Pinpoint the cell where the given text exists, returning its (x, y) midpoint coordinate. 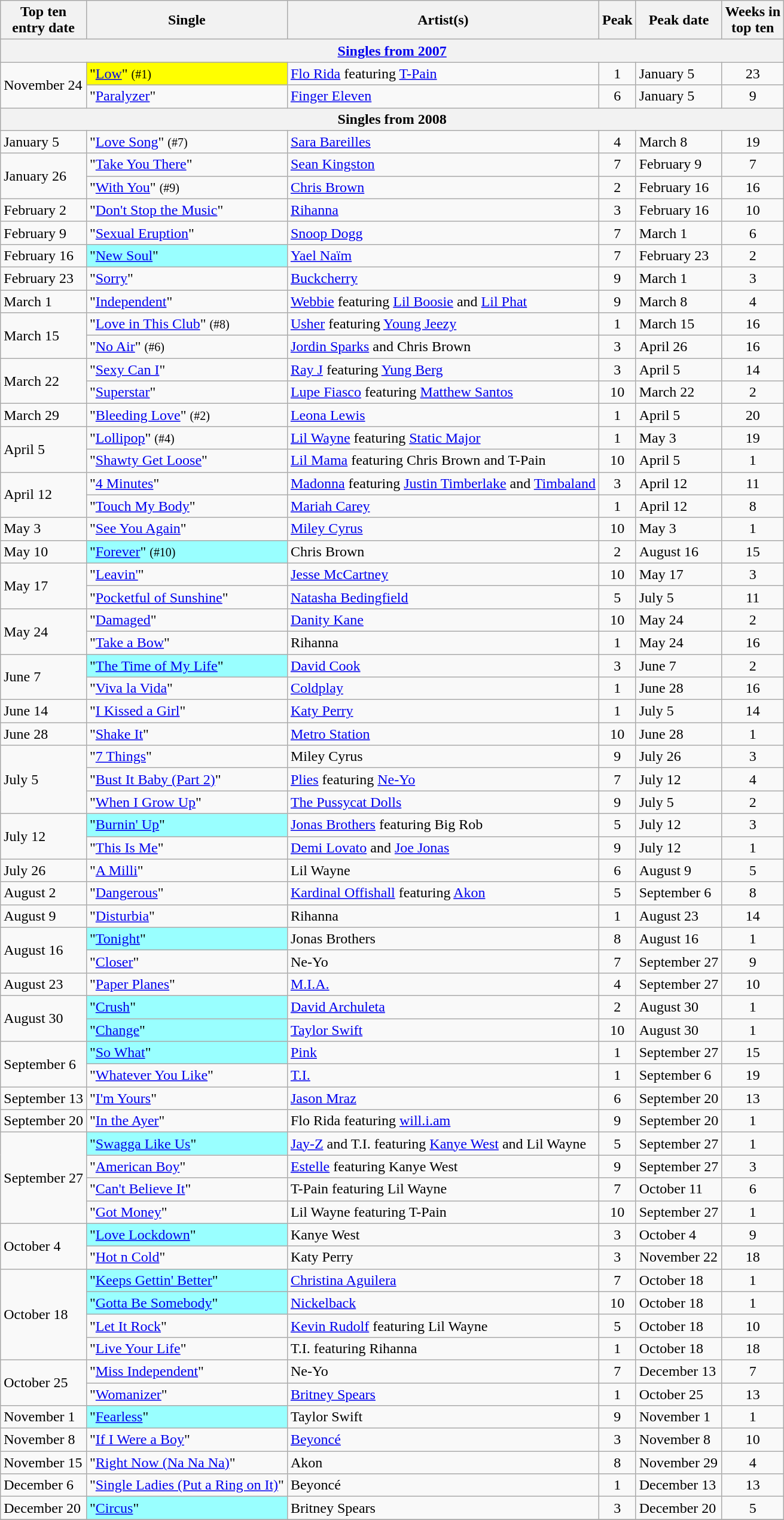
"Superstar" (187, 392)
"Keeps Gettin' Better" (187, 1280)
Yael Naïm (443, 255)
November 22 (679, 1257)
"Let It Rock" (187, 1326)
"Fearless" (187, 1417)
20 (753, 415)
"I Kissed a Girl" (187, 711)
"See You Again" (187, 529)
The Pussycat Dolls (443, 802)
Peak date (679, 20)
April 26 (679, 347)
Pink (443, 1053)
November 29 (679, 1463)
"Change" (187, 1029)
Artist(s) (443, 20)
Natasha Bedingfield (443, 597)
Snoop Dogg (443, 233)
"Womanizer" (187, 1394)
"Lollipop" (#4) (187, 438)
M.I.A. (443, 984)
"Tonight" (187, 939)
"Sexual Eruption" (187, 233)
Webbie featuring Lil Boosie and Lil Phat (443, 301)
"No Air" (#6) (187, 347)
"Dangerous" (187, 893)
"Love Lockdown" (187, 1235)
Leona Lewis (443, 415)
"Disturbia" (187, 916)
"Paper Planes" (187, 984)
"I'm Yours" (187, 1098)
"Miss Independent" (187, 1371)
Weeks intop ten (753, 20)
February 2 (44, 210)
Jordin Sparks and Chris Brown (443, 347)
May 10 (44, 552)
David Cook (443, 666)
Estelle featuring Kanye West (443, 1166)
Kardinal Offishall featuring Akon (443, 893)
Top tenentry date (44, 20)
"Bust It Baby (Part 2)" (187, 779)
Jason Mraz (443, 1098)
"7 Things" (187, 757)
Usher featuring Young Jeezy (443, 324)
"Burnin' Up" (187, 825)
Madonna featuring Justin Timberlake and Timbaland (443, 483)
"Pocketful of Sunshine" (187, 597)
"Love in This Club" (#8) (187, 324)
Flo Rida featuring T-Pain (443, 74)
"Closer" (187, 961)
Buckcherry (443, 278)
"Viva la Vida" (187, 689)
"Can't Believe It" (187, 1189)
"Sexy Can I" (187, 370)
November 15 (44, 1463)
"In the Ayer" (187, 1121)
"Independent" (187, 301)
"Swagga Like Us" (187, 1144)
Danity Kane (443, 620)
"Take a Bow" (187, 642)
"Love Song" (#7) (187, 142)
"Whatever You Like" (187, 1076)
"Got Money" (187, 1212)
Nickelback (443, 1303)
"Don't Stop the Music" (187, 210)
"New Soul" (187, 255)
December 6 (44, 1485)
"Right Now (Na Na Na)" (187, 1463)
Lupe Fiasco featuring Matthew Santos (443, 392)
Jesse McCartney (443, 574)
"Shawty Get Loose" (187, 461)
"Crush" (187, 1007)
"Gotta Be Somebody" (187, 1303)
Sean Kingston (443, 165)
March 29 (44, 415)
Ray J featuring Yung Berg (443, 370)
Single (187, 20)
Jonas Brothers featuring Big Rob (443, 825)
"This Is Me" (187, 848)
Kanye West (443, 1235)
"4 Minutes" (187, 483)
September 13 (44, 1098)
"Damaged" (187, 620)
Lil Wayne featuring Static Major (443, 438)
T.I. featuring Rihanna (443, 1348)
Finger Eleven (443, 96)
"When I Grow Up" (187, 802)
Lil Wayne (443, 870)
Sara Bareilles (443, 142)
"The Time of My Life" (187, 666)
Jonas Brothers (443, 939)
"Single Ladies (Put a Ring on It)" (187, 1485)
Jay-Z and T.I. featuring Kanye West and Lil Wayne (443, 1144)
Demi Lovato and Joe Jonas (443, 848)
"A Milli" (187, 870)
Lil Wayne featuring T-Pain (443, 1212)
August 2 (44, 893)
"Leavin'" (187, 574)
"Forever" (#10) (187, 552)
23 (753, 74)
T.I. (443, 1076)
November 24 (44, 85)
Kevin Rudolf featuring Lil Wayne (443, 1326)
"Paralyzer" (187, 96)
"Bleeding Love" (#2) (187, 415)
"Touch My Body" (187, 506)
"Low" (#1) (187, 74)
"American Boy" (187, 1166)
"Circus" (187, 1508)
"If I Were a Boy" (187, 1440)
"Live Your Life" (187, 1348)
"Take You There" (187, 165)
October 11 (679, 1189)
Coldplay (443, 689)
David Archuleta (443, 1007)
T-Pain featuring Lil Wayne (443, 1189)
Mariah Carey (443, 506)
January 26 (44, 176)
June 14 (44, 711)
"Shake It" (187, 734)
"Hot n Cold" (187, 1257)
Peak (617, 20)
Akon (443, 1463)
"Sorry" (187, 278)
Singles from 2007 (392, 51)
"So What" (187, 1053)
Metro Station (443, 734)
"With You" (#9) (187, 187)
Lil Mama featuring Chris Brown and T-Pain (443, 461)
Singles from 2008 (392, 119)
Flo Rida featuring will.i.am (443, 1121)
Plies featuring Ne-Yo (443, 779)
Christina Aguilera (443, 1280)
